For the text-containing cell, return its midpoint in [x, y] coordinate format. 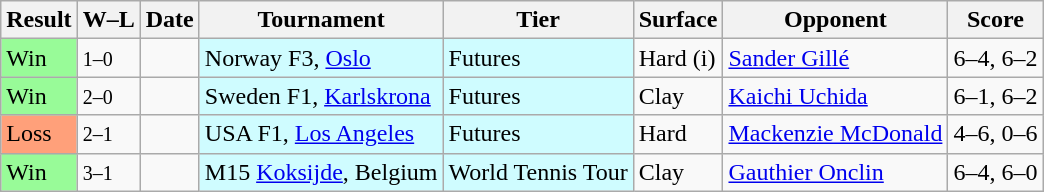
W–L [108, 20]
Norway F3, Oslo [321, 58]
Mackenzie McDonald [836, 134]
3–1 [108, 172]
Surface [678, 20]
Date [170, 20]
Sweden F1, Karlskrona [321, 96]
Opponent [836, 20]
4–6, 0–6 [996, 134]
World Tennis Tour [538, 172]
1–0 [108, 58]
2–0 [108, 96]
Kaichi Uchida [836, 96]
2–1 [108, 134]
Tier [538, 20]
Tournament [321, 20]
USA F1, Los Angeles [321, 134]
Score [996, 20]
Result [39, 20]
Sander Gillé [836, 58]
Hard (i) [678, 58]
6–4, 6–2 [996, 58]
Hard [678, 134]
6–1, 6–2 [996, 96]
M15 Koksijde, Belgium [321, 172]
Gauthier Onclin [836, 172]
Loss [39, 134]
6–4, 6–0 [996, 172]
